Detect which cell encompasses the target text, then output its (X, Y) center coordinate. 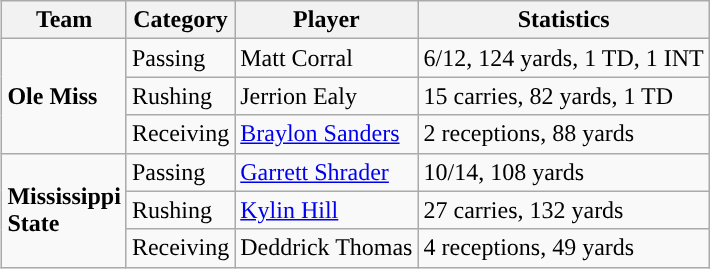
Statistics (564, 20)
15 carries, 82 yards, 1 TD (564, 96)
2 receptions, 88 yards (564, 134)
Kylin Hill (326, 210)
Jerrion Ealy (326, 96)
Ole Miss (64, 96)
Team (64, 20)
Category (180, 20)
Garrett Shrader (326, 172)
4 receptions, 49 yards (564, 248)
6/12, 124 yards, 1 TD, 1 INT (564, 58)
Player (326, 20)
Matt Corral (326, 58)
10/14, 108 yards (564, 172)
Braylon Sanders (326, 134)
Deddrick Thomas (326, 248)
27 carries, 132 yards (564, 210)
MississippiState (64, 210)
